Return the [X, Y] coordinate for the center point of the cell that contains the specified text.  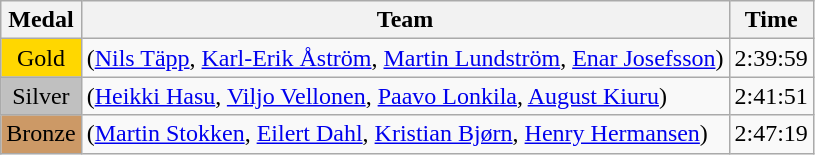
2:41:51 [771, 96]
(Nils Täpp, Karl-Erik Åström, Martin Lundström, Enar Josefsson) [405, 58]
Silver [41, 96]
Medal [41, 20]
Bronze [41, 134]
(Heikki Hasu, Viljo Vellonen, Paavo Lonkila, August Kiuru) [405, 96]
Time [771, 20]
2:47:19 [771, 134]
2:39:59 [771, 58]
Team [405, 20]
Gold [41, 58]
(Martin Stokken, Eilert Dahl, Kristian Bjørn, Henry Hermansen) [405, 134]
